From the cell containing the given text, extract its center point as (x, y) coordinate. 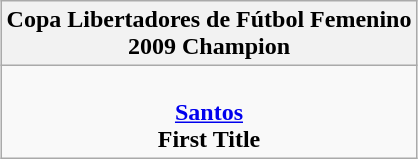
SantosFirst Title (209, 112)
Copa Libertadores de Fútbol Femenino2009 Champion (209, 34)
